Return the (X, Y) coordinate for the center point of the cell that contains the specified text.  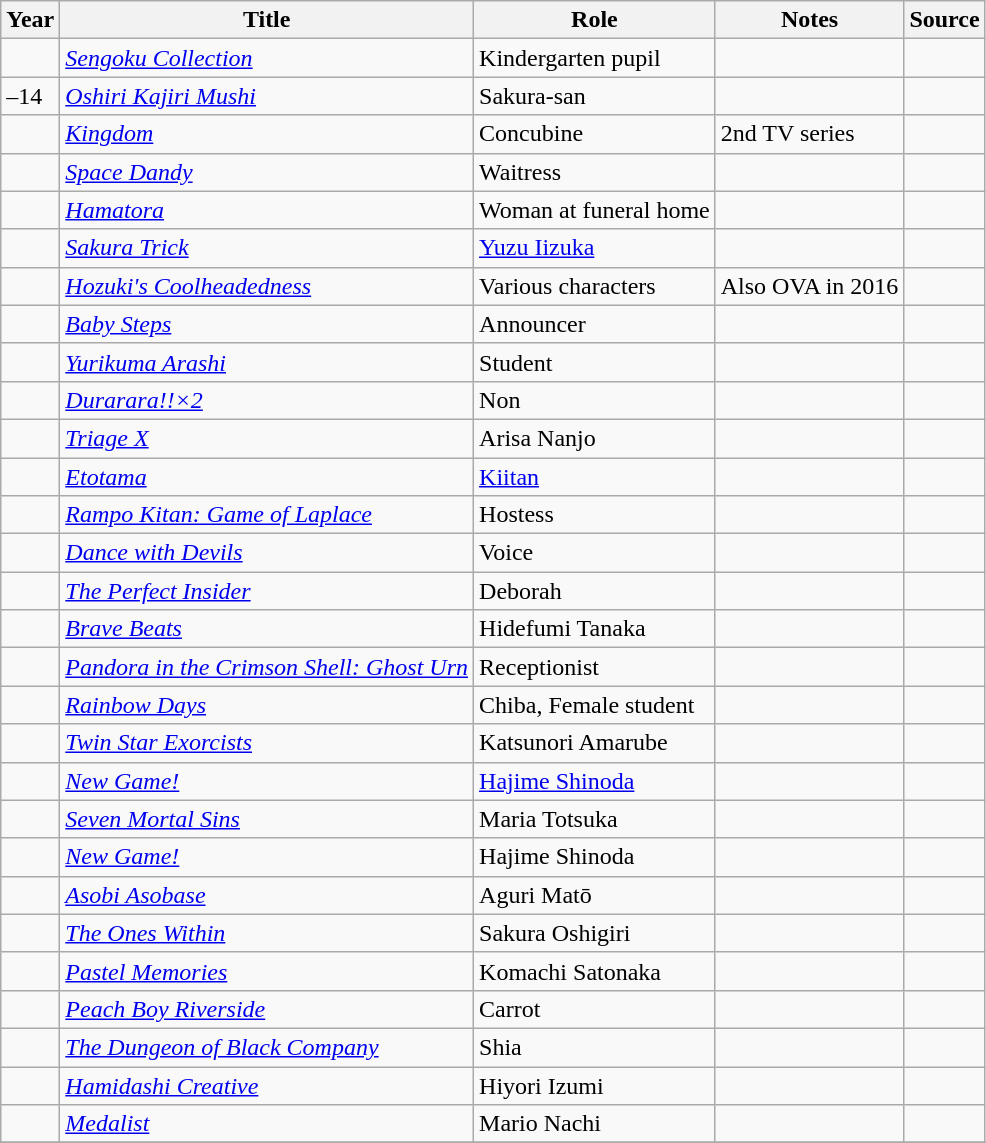
Hamatora (267, 210)
Deborah (595, 591)
Hostess (595, 515)
Yuzu Iizuka (595, 248)
Arisa Nanjo (595, 438)
Komachi Satonaka (595, 971)
Chiba, Female student (595, 705)
Sengoku Collection (267, 58)
Dance with Devils (267, 553)
Voice (595, 553)
The Dungeon of Black Company (267, 1047)
Receptionist (595, 667)
Hidefumi Tanaka (595, 629)
Oshiri Kajiri Mushi (267, 96)
Medalist (267, 1124)
Shia (595, 1047)
Kiitan (595, 477)
The Perfect Insider (267, 591)
Rampo Kitan: Game of Laplace (267, 515)
Sakura Trick (267, 248)
Pastel Memories (267, 971)
Yurikuma Arashi (267, 362)
Baby Steps (267, 324)
Also OVA in 2016 (810, 286)
Announcer (595, 324)
Twin Star Exorcists (267, 743)
Sakura-san (595, 96)
Seven Mortal Sins (267, 819)
Role (595, 20)
Hozuki's Coolheadedness (267, 286)
Notes (810, 20)
Non (595, 400)
Sakura Oshigiri (595, 933)
Kingdom (267, 134)
Asobi Asobase (267, 895)
Peach Boy Riverside (267, 1009)
Kindergarten pupil (595, 58)
Year (30, 20)
Aguri Matō (595, 895)
Hiyori Izumi (595, 1085)
Space Dandy (267, 172)
Waitress (595, 172)
Various characters (595, 286)
Etotama (267, 477)
Rainbow Days (267, 705)
Woman at funeral home (595, 210)
Student (595, 362)
Katsunori Amarube (595, 743)
Hamidashi Creative (267, 1085)
Title (267, 20)
–14 (30, 96)
2nd TV series (810, 134)
The Ones Within (267, 933)
Source (944, 20)
Durarara!!×2 (267, 400)
Carrot (595, 1009)
Triage X (267, 438)
Brave Beats (267, 629)
Concubine (595, 134)
Pandora in the Crimson Shell: Ghost Urn (267, 667)
Maria Totsuka (595, 819)
Mario Nachi (595, 1124)
